For the text-containing cell, return its midpoint in [x, y] coordinate format. 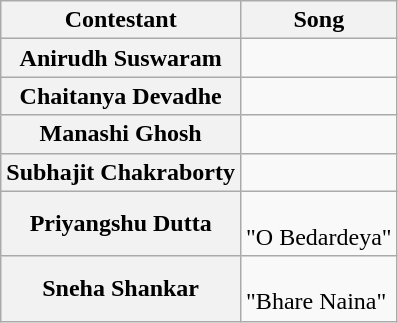
Song [320, 20]
Anirudh Suswaram [121, 58]
Priyangshu Dutta [121, 224]
Subhajit Chakraborty [121, 172]
Manashi Ghosh [121, 134]
"O Bedardeya" [320, 224]
Chaitanya Devadhe [121, 96]
Sneha Shankar [121, 288]
Contestant [121, 20]
"Bhare Naina" [320, 288]
